Search for the cell housing the specified text and yield its (X, Y) center coordinate. 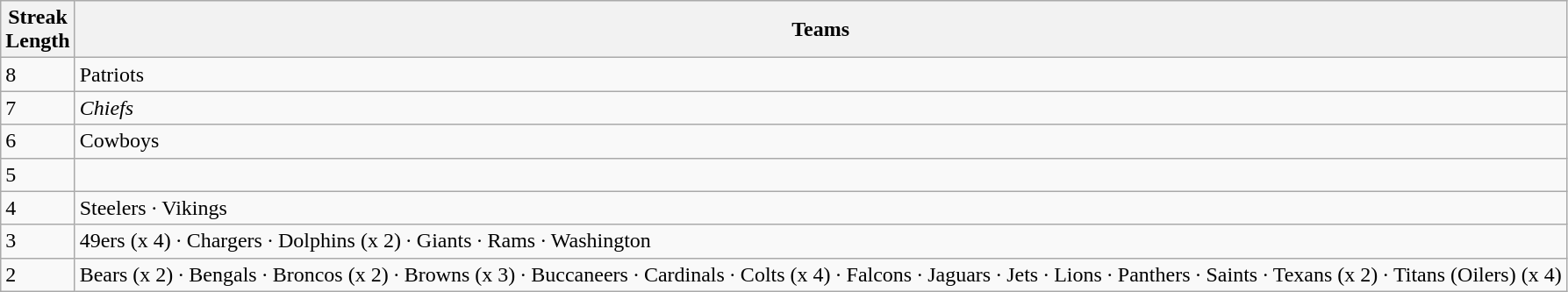
Patriots (820, 75)
7 (38, 108)
3 (38, 241)
6 (38, 141)
5 (38, 174)
49ers (x 4) · Chargers · Dolphins (x 2) · Giants · Rams · Washington (820, 241)
8 (38, 75)
Chiefs (820, 108)
Streak Length (38, 30)
2 (38, 274)
Steelers · Vikings (820, 208)
Cowboys (820, 141)
4 (38, 208)
Teams (820, 30)
